Output the (X, Y) coordinate of the center of the cell containing the given text.  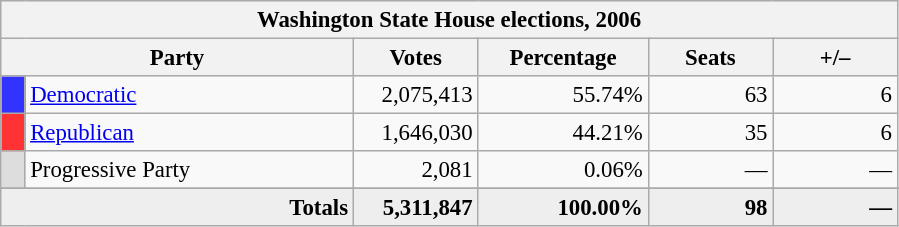
63 (710, 95)
1,646,030 (416, 133)
44.21% (563, 133)
35 (710, 133)
Progressive Party (189, 170)
Party (178, 58)
Washington State House elections, 2006 (450, 20)
0.06% (563, 170)
98 (710, 208)
Votes (416, 58)
Totals (178, 208)
Percentage (563, 58)
55.74% (563, 95)
100.00% (563, 208)
5,311,847 (416, 208)
2,081 (416, 170)
Democratic (189, 95)
Republican (189, 133)
+/– (836, 58)
Seats (710, 58)
2,075,413 (416, 95)
